For the text-containing cell, return its midpoint in [X, Y] coordinate format. 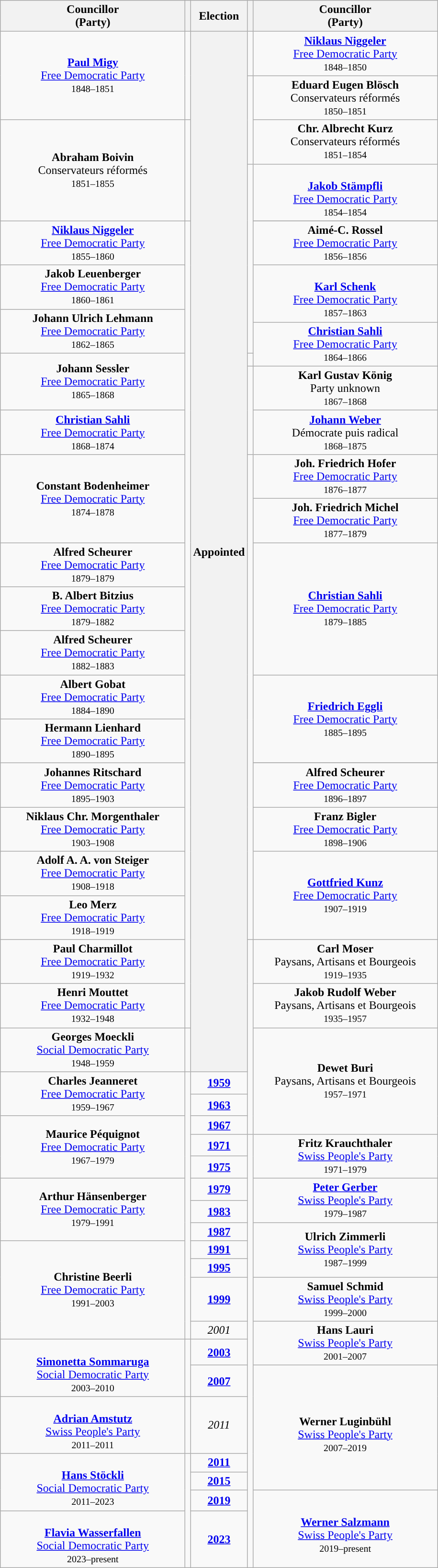
Hans StöckliSocial Democratic Party2011–2023 [93, 1482]
1967 [219, 1125]
Maurice PéquignotFree Democratic Party1967–1979 [93, 1147]
Abraham BoivinConservateurs réformés1851–1855 [93, 171]
Christine BeerliFree Democratic Party1991–2003 [93, 1290]
Werner SalzmannSwiss People's Party2019–present [345, 1529]
Paul MigyFree Democratic Party1848–1851 [93, 76]
Jakob Rudolf WeberPaysans, Artisans et Bourgeois1935–1957 [345, 1006]
Charles JeanneretFree Democratic Party1959–1967 [93, 1094]
Adrian AmstutzSwiss People's Party2011–2011 [93, 1425]
B. Albert BitziusFree Democratic Party1879–1882 [93, 609]
1999 [219, 1299]
Werner LuginbühlSwiss People's Party2007–2019 [345, 1428]
Simonetta SommarugaSocial Democratic Party2003–2010 [93, 1368]
Samuel SchmidSwiss People's Party1999–2000 [345, 1299]
Christian SahliFree Democratic Party1879–1885 [345, 608]
Ulrich ZimmerliSwiss People's Party1987–1999 [345, 1250]
1991 [219, 1250]
Johannes RitschardFree Democratic Party1895–1903 [93, 785]
Alfred ScheurerFree Democratic Party1896–1897 [345, 785]
Carl MoserPaysans, Artisans et Bourgeois1919–1935 [345, 961]
1975 [219, 1167]
Fritz KrauchthalerSwiss People's Party1971–1979 [345, 1156]
Henri MouttetFree Democratic Party1932–1948 [93, 1006]
Dewet BuriPaysans, Artisans et Bourgeois1957–1971 [345, 1081]
Constant BodenheimerFree Democratic Party1874–1878 [93, 498]
Niklaus NiggelerFree Democratic Party1855–1860 [93, 243]
Appointed [219, 552]
Karl SchenkFree Democratic Party1857–1863 [345, 293]
2007 [219, 1381]
1979 [219, 1189]
Albert GobatFree Democratic Party1884–1890 [93, 697]
Flavia WasserfallenSocial Democratic Party2023–present [93, 1539]
Leo MerzFree Democratic Party1918–1919 [93, 917]
1963 [219, 1105]
2019 [219, 1500]
1995 [219, 1268]
Johann Ulrich LehmannFree Democratic Party1862–1865 [93, 331]
1983 [219, 1211]
Chr. Albrecht KurzConservateurs réformés1851–1854 [345, 142]
1987 [219, 1232]
Hermann LienhardFree Democratic Party1890–1895 [93, 741]
Franz BiglerFree Democratic Party1898–1906 [345, 829]
Jakob LeuenbergerFree Democratic Party1860–1861 [93, 287]
Joh. Friedrich MichelFree Democratic Party1877–1879 [345, 520]
Jakob StämpfliFree Democratic Party1854–1854 [345, 193]
Aimé-C. RosselFree Democratic Party1856–1856 [345, 243]
Gottfried KunzFree Democratic Party1907–1919 [345, 895]
Paul CharmillotFree Democratic Party1919–1932 [93, 961]
Alfred ScheurerFree Democratic Party1882–1883 [93, 653]
1959 [219, 1083]
Christian SahliFree Democratic Party1864–1866 [345, 344]
Joh. Friedrich HoferFree Democratic Party1876–1877 [345, 476]
Adolf A. A. von SteigerFree Democratic Party1908–1918 [93, 873]
2003 [219, 1352]
Christian SahliFree Democratic Party1868–1874 [93, 432]
Georges MoeckliSocial Democratic Party1948–1959 [93, 1050]
2001 [219, 1330]
2015 [219, 1481]
2023 [219, 1539]
Eduard Eugen BlöschConservateurs réformés1850–1851 [345, 98]
Alfred ScheurerFree Democratic Party1879–1879 [93, 564]
Karl Gustav KönigParty unknown1867–1868 [345, 388]
Johann SesslerFree Democratic Party1865–1868 [93, 381]
Peter GerberSwiss People's Party1979–1987 [345, 1200]
Election [219, 16]
Niklaus Chr. MorgenthalerFree Democratic Party1903–1908 [93, 829]
1971 [219, 1145]
Niklaus NiggelerFree Democratic Party1848–1850 [345, 54]
Hans LauriSwiss People's Party2001–2007 [345, 1343]
Friedrich EggliFree Democratic Party1885–1895 [345, 719]
Arthur HänsenbergerFree Democratic Party1979–1991 [93, 1209]
Johann WeberDémocrate puis radical1868–1875 [345, 432]
